Return the (X, Y) coordinate for the center point of the cell that contains the specified text.  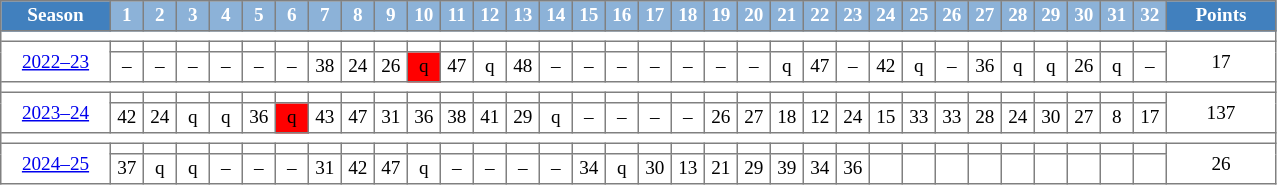
14 (556, 16)
20 (754, 16)
11 (456, 16)
Season (56, 16)
16 (622, 16)
6 (292, 16)
39 (786, 169)
4 (226, 16)
7 (324, 16)
Points (1221, 16)
19 (720, 16)
10 (424, 16)
41 (490, 118)
5 (258, 16)
43 (324, 118)
37 (126, 169)
2024–25 (56, 163)
2022–23 (56, 61)
1 (126, 16)
22 (820, 16)
3 (192, 16)
25 (918, 16)
23 (852, 16)
48 (522, 67)
9 (390, 16)
2 (160, 16)
137 (1221, 112)
2023–24 (56, 112)
32 (1150, 16)
